Provide the [X, Y] coordinate of the cell's center where the given text is located.  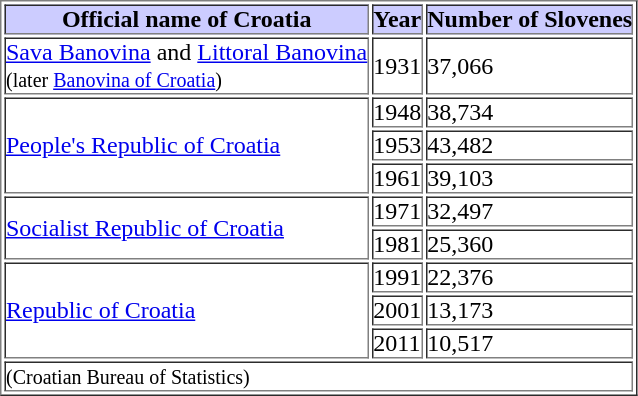
1948 [398, 113]
1953 [398, 145]
2011 [398, 343]
2001 [398, 311]
Official name of Croatia [186, 19]
People's Republic of Croatia [186, 146]
1971 [398, 211]
Year [398, 19]
37,066 [530, 66]
Number of Slovenes [530, 19]
13,173 [530, 311]
Sava Banovina and Littoral Banovina(later Banovina of Croatia) [186, 66]
25,360 [530, 245]
38,734 [530, 113]
1981 [398, 245]
39,103 [530, 179]
(Croatian Bureau of Statistics) [318, 377]
32,497 [530, 211]
Republic of Croatia [186, 310]
Socialist Republic of Croatia [186, 228]
1961 [398, 179]
43,482 [530, 145]
1991 [398, 277]
22,376 [530, 277]
10,517 [530, 343]
1931 [398, 66]
